Find where the given text appears and provide that cell's center as [X, Y] coordinate. 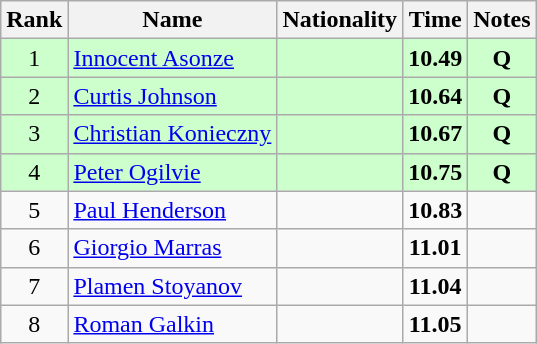
10.75 [436, 172]
Roman Galkin [172, 324]
Notes [502, 20]
8 [34, 324]
10.67 [436, 134]
Peter Ogilvie [172, 172]
Curtis Johnson [172, 96]
7 [34, 286]
Innocent Asonze [172, 58]
Giorgio Marras [172, 248]
11.05 [436, 324]
11.01 [436, 248]
10.83 [436, 210]
Nationality [340, 20]
3 [34, 134]
Paul Henderson [172, 210]
11.04 [436, 286]
Name [172, 20]
Plamen Stoyanov [172, 286]
Time [436, 20]
4 [34, 172]
6 [34, 248]
10.64 [436, 96]
Christian Konieczny [172, 134]
1 [34, 58]
10.49 [436, 58]
5 [34, 210]
2 [34, 96]
Rank [34, 20]
